From the cell containing the given text, extract its center point as [x, y] coordinate. 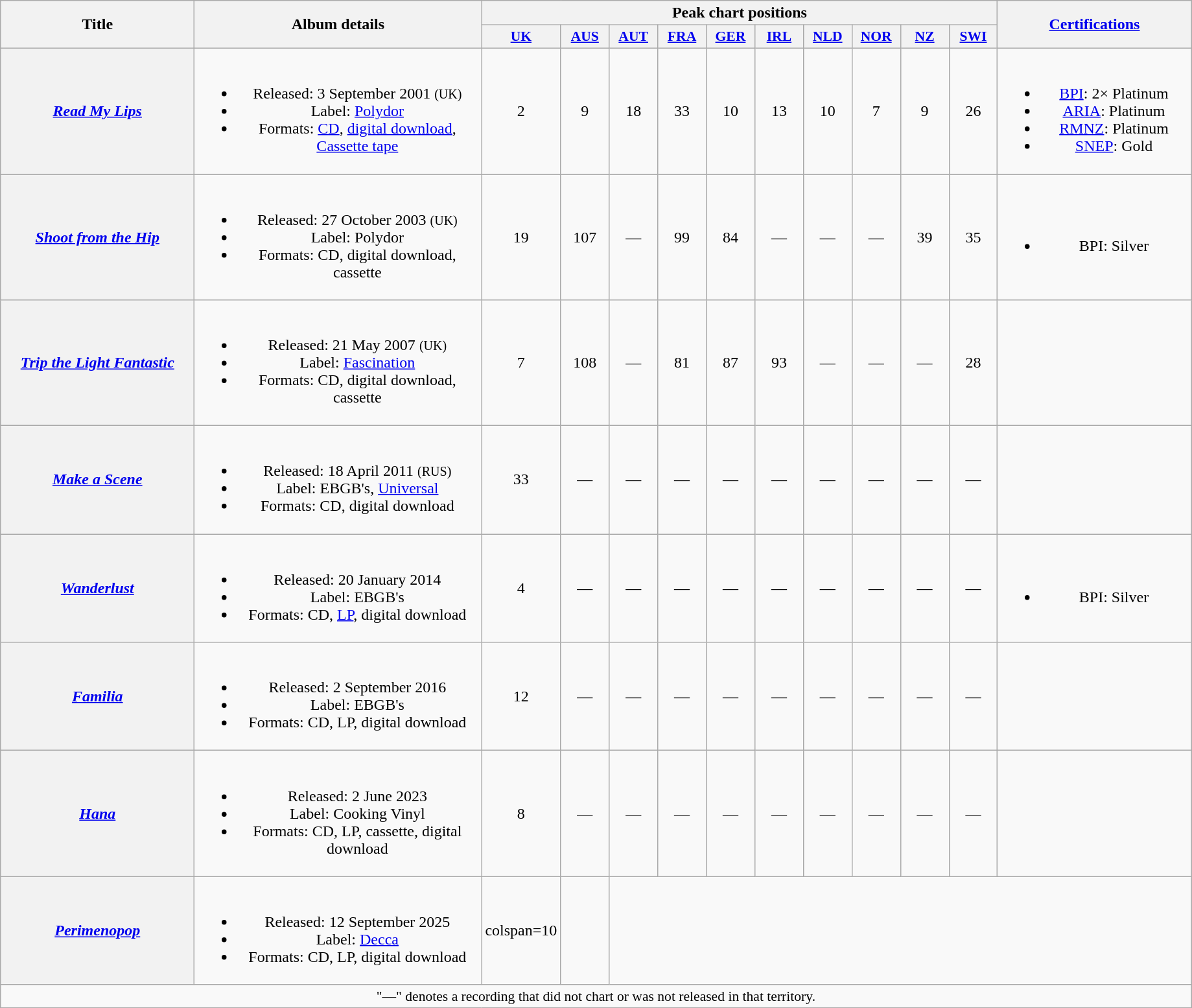
Released: 2 June 2023Label: Cooking VinylFormats: CD, LP, cassette, digital download [338, 814]
8 [521, 814]
Released: 2 September 2016Label: EBGB'sFormats: CD, LP, digital download [338, 696]
39 [924, 237]
SWI [974, 37]
108 [585, 363]
Released: 12 September 2025Label: DeccaFormats: CD, LP, digital download [338, 931]
18 [634, 111]
Released: 18 April 2011 (RUS)Label: EBGB's, UniversalFormats: CD, digital download [338, 480]
Certifications [1094, 25]
26 [974, 111]
Released: 21 May 2007 (UK)Label: FascinationFormats: CD, digital download, cassette [338, 363]
93 [779, 363]
2 [521, 111]
Familia [97, 696]
Released: 20 January 2014Label: EBGB'sFormats: CD, LP, digital download [338, 589]
Peak chart positions [740, 13]
"—" denotes a recording that did not chart or was not released in that territory. [596, 996]
4 [521, 589]
IRL [779, 37]
AUS [585, 37]
84 [731, 237]
GER [731, 37]
NZ [924, 37]
Trip the Light Fantastic [97, 363]
Album details [338, 25]
Wanderlust [97, 589]
Released: 3 September 2001 (UK)Label: PolydorFormats: CD, digital download, Cassette tape [338, 111]
Make a Scene [97, 480]
UK [521, 37]
Released: 27 October 2003 (UK)Label: PolydorFormats: CD, digital download, cassette [338, 237]
Shoot from the Hip [97, 237]
FRA [682, 37]
35 [974, 237]
BPI: 2× PlatinumARIA: PlatinumRMNZ: PlatinumSNEP: Gold [1094, 111]
colspan=10 [521, 931]
81 [682, 363]
87 [731, 363]
13 [779, 111]
Perimenopop [97, 931]
Read My Lips [97, 111]
NLD [827, 37]
28 [974, 363]
NOR [876, 37]
Hana [97, 814]
Title [97, 25]
99 [682, 237]
AUT [634, 37]
107 [585, 237]
12 [521, 696]
19 [521, 237]
